Search for the cell housing the specified text and yield its [x, y] center coordinate. 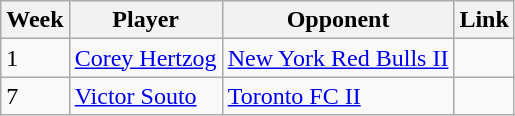
Victor Souto [146, 96]
7 [35, 96]
Link [484, 20]
Corey Hertzog [146, 58]
Player [146, 20]
Opponent [338, 20]
1 [35, 58]
Toronto FC II [338, 96]
Week [35, 20]
New York Red Bulls II [338, 58]
